Output the (X, Y) coordinate of the center of the cell containing the given text.  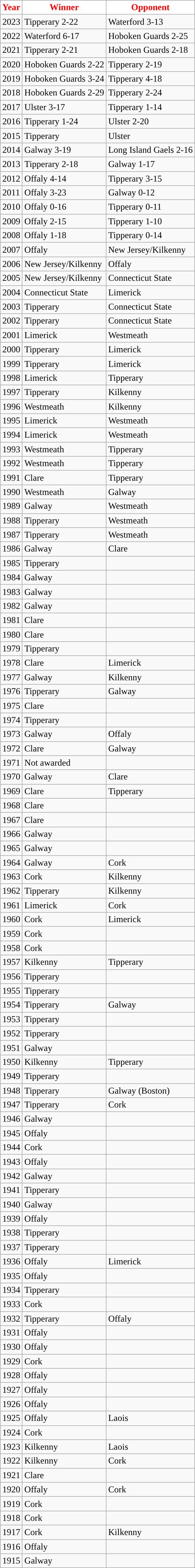
Hoboken Guards 3-24 (64, 79)
2016 (11, 121)
Year (11, 7)
1918 (11, 1518)
1934 (11, 1290)
Tipperary 3-15 (150, 179)
1985 (11, 563)
1942 (11, 1176)
Ulster 3-17 (64, 107)
1989 (11, 506)
1965 (11, 848)
1949 (11, 1076)
1966 (11, 834)
2023 (11, 22)
Hoboken Guards 2-25 (150, 36)
1996 (11, 406)
1952 (11, 1033)
1960 (11, 920)
Tipperary 1-24 (64, 121)
1923 (11, 1447)
1936 (11, 1261)
1964 (11, 862)
1954 (11, 1005)
Offaly 4-14 (64, 179)
2003 (11, 307)
1926 (11, 1404)
1937 (11, 1247)
Winner (64, 7)
1995 (11, 421)
1944 (11, 1148)
1924 (11, 1432)
Galway 3-19 (64, 150)
Galway (Boston) (150, 1091)
Tipperary 0-14 (150, 235)
1983 (11, 592)
1984 (11, 577)
1921 (11, 1475)
Tipperary 1-14 (150, 107)
1956 (11, 976)
2021 (11, 50)
1998 (11, 378)
1973 (11, 734)
1941 (11, 1190)
Not awarded (64, 763)
1969 (11, 791)
1972 (11, 748)
2015 (11, 136)
1991 (11, 478)
2013 (11, 164)
1955 (11, 991)
1961 (11, 905)
Tipperary 2-19 (150, 64)
1988 (11, 520)
2018 (11, 93)
2011 (11, 193)
2007 (11, 250)
1997 (11, 392)
Offaly 0-16 (64, 207)
1986 (11, 549)
2020 (11, 64)
2014 (11, 150)
1981 (11, 620)
2004 (11, 292)
1977 (11, 677)
Waterford 3-13 (150, 22)
1927 (11, 1390)
Tipperary 4-18 (150, 79)
1978 (11, 663)
1971 (11, 763)
1930 (11, 1347)
1919 (11, 1504)
1943 (11, 1162)
1938 (11, 1233)
1925 (11, 1418)
1990 (11, 492)
Offaly 1-18 (64, 235)
1951 (11, 1048)
2009 (11, 221)
1994 (11, 435)
2022 (11, 36)
1920 (11, 1489)
1962 (11, 891)
1963 (11, 877)
1959 (11, 934)
1946 (11, 1119)
1982 (11, 606)
1916 (11, 1547)
1958 (11, 948)
2017 (11, 107)
Galway 1-17 (150, 164)
Tipperary 2-21 (64, 50)
1979 (11, 649)
1947 (11, 1105)
Offaly 2-15 (64, 221)
1993 (11, 449)
2000 (11, 349)
Opponent (150, 7)
2010 (11, 207)
2006 (11, 264)
1992 (11, 464)
1968 (11, 805)
1939 (11, 1219)
1917 (11, 1532)
Long Island Gaels 2-16 (150, 150)
2005 (11, 278)
1928 (11, 1376)
Tipperary 1-10 (150, 221)
Hoboken Guards 2-22 (64, 64)
Tipperary 2-22 (64, 22)
Tipperary 2-24 (150, 93)
1929 (11, 1361)
1987 (11, 535)
Hoboken Guards 2-18 (150, 50)
1953 (11, 1019)
1932 (11, 1318)
1948 (11, 1091)
1957 (11, 962)
1974 (11, 720)
1980 (11, 635)
1999 (11, 364)
1950 (11, 1062)
Tipperary 0-11 (150, 207)
1967 (11, 820)
2012 (11, 179)
Galway 0-12 (150, 193)
2001 (11, 335)
1940 (11, 1204)
Ulster 2-20 (150, 121)
1931 (11, 1333)
Waterford 6-17 (64, 36)
1915 (11, 1561)
1976 (11, 692)
2019 (11, 79)
1935 (11, 1276)
1933 (11, 1304)
Offaly 3-23 (64, 193)
1970 (11, 777)
2002 (11, 321)
Ulster (150, 136)
1975 (11, 706)
Hoboken Guards 2-29 (64, 93)
Tipperary 2-18 (64, 164)
1945 (11, 1133)
1922 (11, 1461)
2008 (11, 235)
